Identify which cell holds the provided text, then report its (x, y) central coordinate. 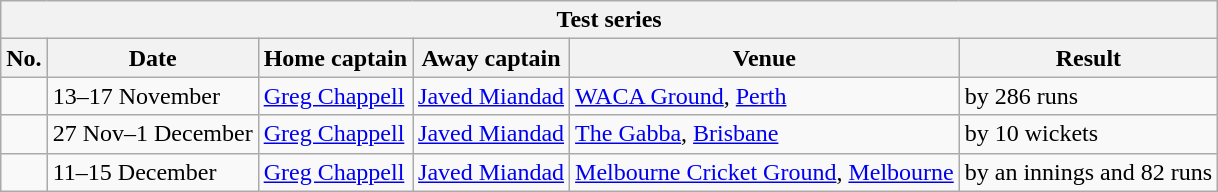
Away captain (492, 58)
11–15 December (152, 172)
Venue (765, 58)
Melbourne Cricket Ground, Melbourne (765, 172)
Home captain (335, 58)
27 Nov–1 December (152, 134)
No. (24, 58)
The Gabba, Brisbane (765, 134)
by an innings and 82 runs (1088, 172)
by 10 wickets (1088, 134)
by 286 runs (1088, 96)
Test series (610, 20)
Result (1088, 58)
Date (152, 58)
13–17 November (152, 96)
WACA Ground, Perth (765, 96)
